Scan for the cell matching the given text and deliver its (X, Y) coordinate at center. 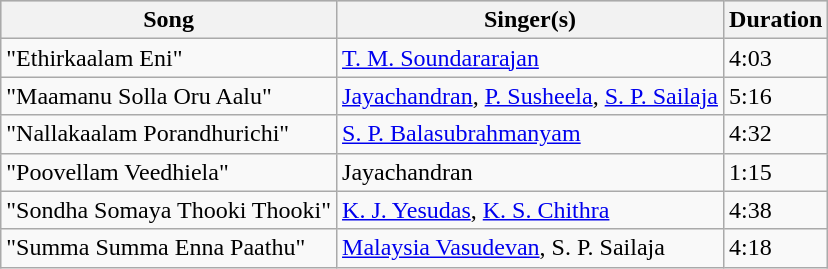
"Nallakaalam Porandhurichi" (169, 134)
"Maamanu Solla Oru Aalu" (169, 96)
T. M. Soundararajan (530, 58)
Singer(s) (530, 20)
"Sondha Somaya Thooki Thooki" (169, 210)
4:03 (776, 58)
1:15 (776, 172)
4:18 (776, 248)
4:38 (776, 210)
4:32 (776, 134)
Song (169, 20)
5:16 (776, 96)
"Ethirkaalam Eni" (169, 58)
"Poovellam Veedhiela" (169, 172)
Jayachandran, P. Susheela, S. P. Sailaja (530, 96)
Duration (776, 20)
Malaysia Vasudevan, S. P. Sailaja (530, 248)
Jayachandran (530, 172)
K. J. Yesudas, K. S. Chithra (530, 210)
"Summa Summa Enna Paathu" (169, 248)
S. P. Balasubrahmanyam (530, 134)
